Determine the (X, Y) coordinate at the center of the cell enclosing the given text.  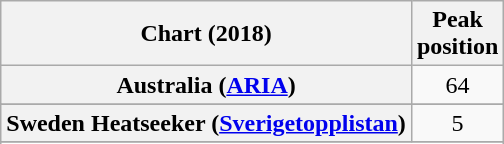
Peak position (457, 34)
Australia (ARIA) (206, 85)
Chart (2018) (206, 34)
Sweden Heatseeker (Sverigetopplistan) (206, 123)
64 (457, 85)
5 (457, 123)
